Return the (X, Y) coordinate for the center point of the cell that contains the specified text.  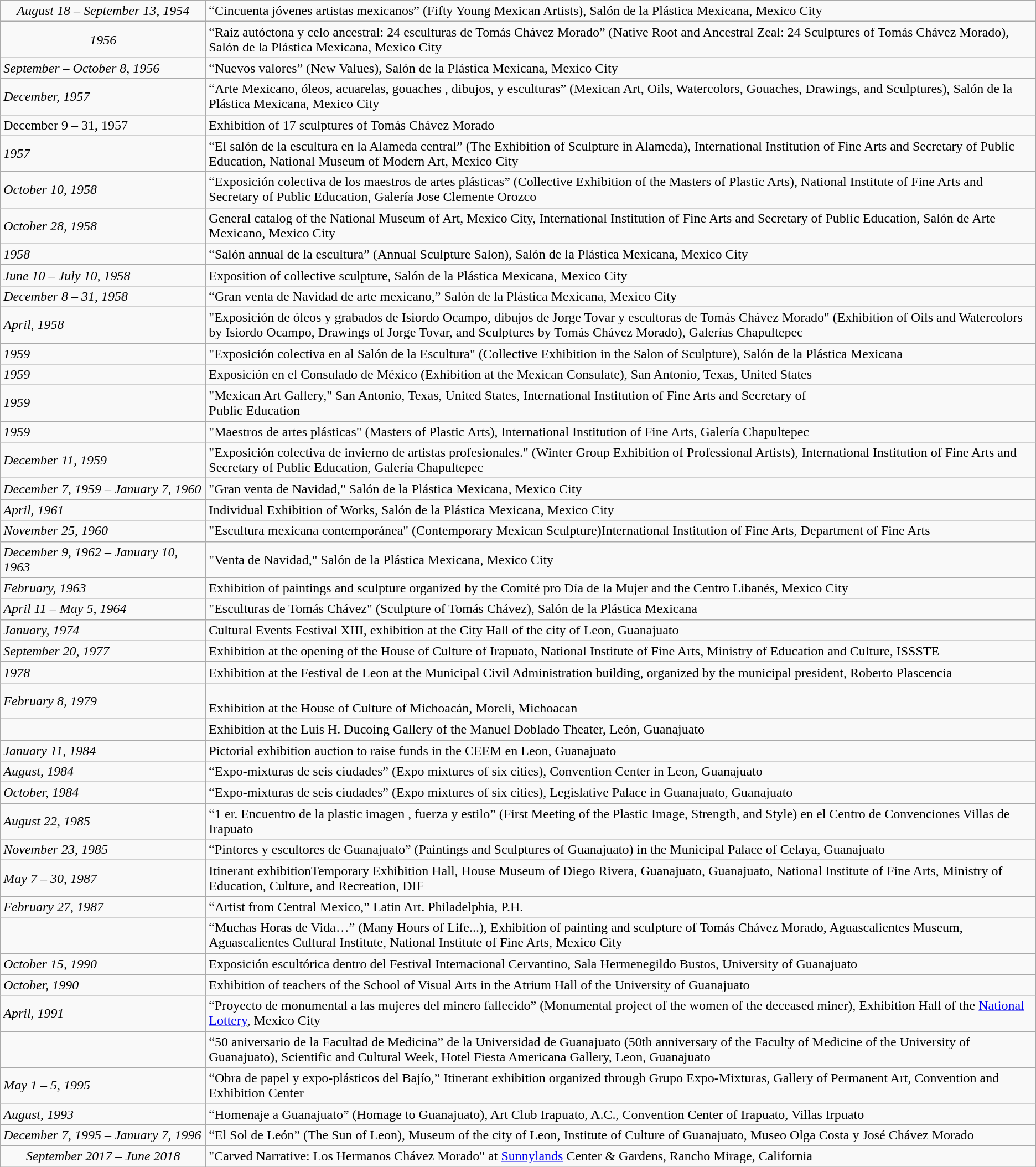
"Exposición colectiva en al Salón de la Escultura" (Collective Exhibition in the Salon of Sculpture), Salón de la Plástica Mexicana (621, 354)
"Mexican Art Gallery," San Antonio, Texas, United States, International Institution of Fine Arts and Secretary ofPublic Education (621, 403)
"Carved Narrative: Los Hermanos Chávez Morado" at Sunnylands Center & Gardens, Rancho Mirage, California (621, 1156)
October 10, 1958 (103, 189)
September 2017 – June 2018 (103, 1156)
"Escultura mexicana contemporánea" (Contemporary Mexican Sculpture)International Institution of Fine Arts, Department of Fine Arts (621, 531)
“Nuevos valores” (New Values), Salón de la Plástica Mexicana, Mexico City (621, 68)
April, 1961 (103, 510)
“Gran venta de Navidad de arte mexicano,” Salón de la Plástica Mexicana, Mexico City (621, 296)
"Gran venta de Navidad," Salón de la Plástica Mexicana, Mexico City (621, 489)
Exhibition of teachers of the School of Visual Arts in the Atrium Hall of the University of Guanajuato (621, 985)
June 10 – July 10, 1958 (103, 275)
December 9 – 31, 1957 (103, 125)
Exhibition at the opening of the House of Culture of Irapuato, National Institute of Fine Arts, Ministry of Education and Culture, ISSSTE (621, 651)
December 7, 1959 – January 7, 1960 (103, 489)
May 7 – 30, 1987 (103, 878)
October 28, 1958 (103, 226)
August, 1984 (103, 772)
December 11, 1959 (103, 461)
“Cincuenta jóvenes artistas mexicanos” (Fifty Young Mexican Artists), Salón de la Plástica Mexicana, Mexico City (621, 11)
“Pintores y escultores de Guanajuato” (Paintings and Sculptures of Guanajuato) in the Municipal Palace of Celaya, Guanajuato (621, 850)
"Esculturas de Tomás Chávez" (Sculpture of Tomás Chávez), Salón de la Plástica Mexicana (621, 609)
“Expo-mixturas de seis ciudades” (Expo mixtures of six cities), Legislative Palace in Guanajuato, Guanajuato (621, 793)
February, 1963 (103, 588)
April, 1958 (103, 324)
December 9, 1962 – January 10, 1963 (103, 559)
November 23, 1985 (103, 850)
February 8, 1979 (103, 701)
January 11, 1984 (103, 750)
“El Sol de León” (The Sun of Leon), Museum of the city of Leon, Institute of Culture of Guanajuato, Museo Olga Costa y José Chávez Morado (621, 1135)
August 18 – September 13, 1954 (103, 11)
November 25, 1960 (103, 531)
“Homenaje a Guanajuato” (Homage to Guanajuato), Art Club Irapuato, A.C., Convention Center of Irapuato, Villas Irpuato (621, 1114)
Exposición escultórica dentro del Festival Internacional Cervantino, Sala Hermenegildo Bustos, University of Guanajuato (621, 964)
October 15, 1990 (103, 964)
"Venta de Navidad," Salón de la Plástica Mexicana, Mexico City (621, 559)
“Artist from Central Mexico,” Latin Art. Philadelphia, P.H. (621, 907)
1958 (103, 254)
January, 1974 (103, 630)
December 8 – 31, 1958 (103, 296)
May 1 – 5, 1995 (103, 1085)
August 22, 1985 (103, 822)
Exhibition at the Festival de Leon at the Municipal Civil Administration building, organized by the municipal president, Roberto Plascencia (621, 672)
October, 1984 (103, 793)
Exposición en el Consulado de México (Exhibition at the Mexican Consulate), San Antonio, Texas, United States (621, 375)
1978 (103, 672)
December, 1957 (103, 96)
December 7, 1995 – January 7, 1996 (103, 1135)
August, 1993 (103, 1114)
Pictorial exhibition auction to raise funds in the CEEM en Leon, Guanajuato (621, 750)
April, 1991 (103, 1013)
Exhibition of 17 sculptures of Tomás Chávez Morado (621, 125)
1957 (103, 154)
September 20, 1977 (103, 651)
September – October 8, 1956 (103, 68)
Exhibition at the House of Culture of Michoacán, Moreli, Michoacan (621, 701)
“Salón annual de la escultura” (Annual Sculpture Salon), Salón de la Plástica Mexicana, Mexico City (621, 254)
Cultural Events Festival XIII, exhibition at the City Hall of the city of Leon, Guanajuato (621, 630)
Exhibition at the Luis H. Ducoing Gallery of the Manuel Doblado Theater, León, Guanajuato (621, 729)
April 11 – May 5, 1964 (103, 609)
February 27, 1987 (103, 907)
Exhibition of paintings and sculpture organized by the Comité pro Día de la Mujer and the Centro Libanés, Mexico City (621, 588)
1956 (103, 40)
"Maestros de artes plásticas" (Masters of Plastic Arts), International Institution of Fine Arts, Galería Chapultepec (621, 432)
October, 1990 (103, 985)
Individual Exhibition of Works, Salón de la Plástica Mexicana, Mexico City (621, 510)
“Expo-mixturas de seis ciudades” (Expo mixtures of six cities), Convention Center in Leon, Guanajuato (621, 772)
Exposition of collective sculpture, Salón de la Plástica Mexicana, Mexico City (621, 275)
